Extract the [X, Y] coordinate from the center of the cell holding the provided text.  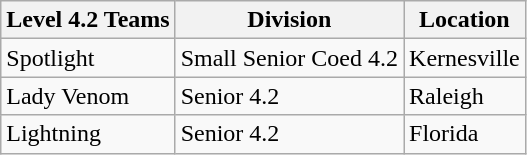
Spotlight [88, 58]
Raleigh [465, 96]
Lady Venom [88, 96]
Division [289, 20]
Kernesville [465, 58]
Lightning [88, 134]
Florida [465, 134]
Location [465, 20]
Small Senior Coed 4.2 [289, 58]
Level 4.2 Teams [88, 20]
